Detect which cell encompasses the target text, then output its [x, y] center coordinate. 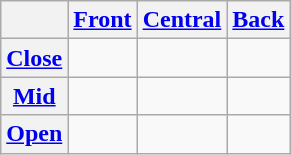
Close [34, 58]
Central [182, 20]
Open [34, 134]
Mid [34, 96]
Front [102, 20]
Back [258, 20]
